Identify which cell holds the provided text, then report its [X, Y] central coordinate. 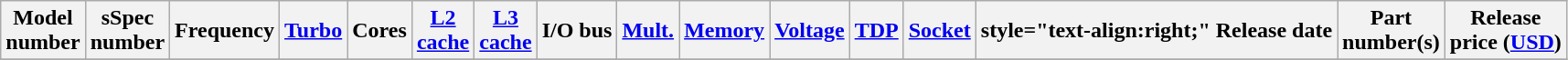
TDP [876, 31]
style="text-align:right;" Release date [1156, 31]
I/O bus [577, 31]
Releaseprice (USD) [1505, 31]
Modelnumber [43, 31]
Turbo [314, 31]
Memory [724, 31]
L2cache [443, 31]
Socket [940, 31]
sSpecnumber [127, 31]
Frequency [225, 31]
Partnumber(s) [1392, 31]
Mult. [648, 31]
L3cache [506, 31]
Cores [380, 31]
Voltage [810, 31]
